Determine the [x, y] coordinate at the center of the cell enclosing the given text.  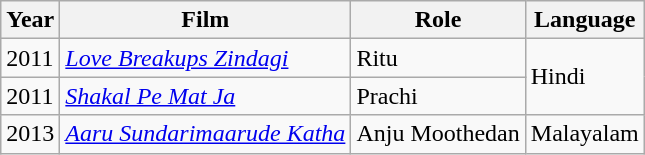
Film [206, 20]
Love Breakups Zindagi [206, 58]
2013 [30, 134]
Shakal Pe Mat Ja [206, 96]
Malayalam [584, 134]
Anju Moothedan [438, 134]
Prachi [438, 96]
Language [584, 20]
Ritu [438, 58]
Aaru Sundarimaarude Katha [206, 134]
Role [438, 20]
Year [30, 20]
Hindi [584, 77]
